Extract the (x, y) coordinate from the center of the cell holding the provided text.  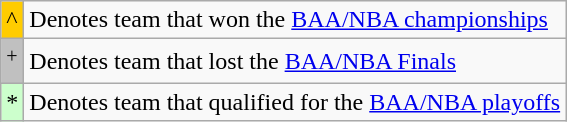
Denotes team that won the BAA/NBA championships (295, 20)
^ (12, 20)
* (12, 102)
Denotes team that qualified for the BAA/NBA playoffs (295, 102)
Denotes team that lost the BAA/NBA Finals (295, 62)
+ (12, 62)
